From the cell containing the given text, extract its center point as (X, Y) coordinate. 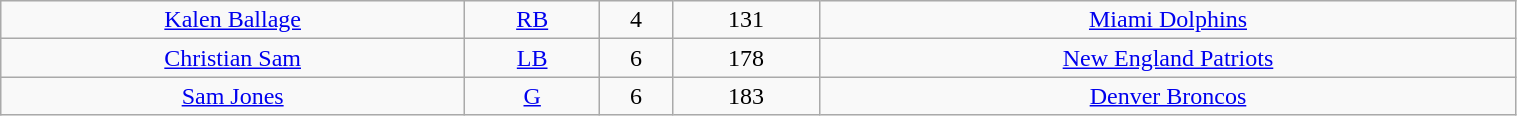
New England Patriots (1168, 58)
4 (636, 20)
Kalen Ballage (233, 20)
Miami Dolphins (1168, 20)
LB (532, 58)
RB (532, 20)
Christian Sam (233, 58)
178 (746, 58)
183 (746, 96)
G (532, 96)
131 (746, 20)
Sam Jones (233, 96)
Denver Broncos (1168, 96)
